Return the [x, y] coordinate for the center point of the cell that contains the specified text.  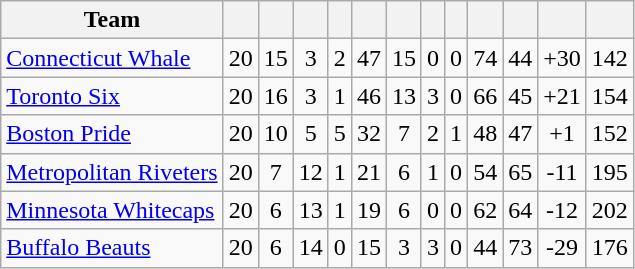
14 [310, 248]
10 [276, 134]
32 [368, 134]
-11 [562, 172]
45 [520, 96]
152 [610, 134]
202 [610, 210]
-29 [562, 248]
64 [520, 210]
62 [486, 210]
Connecticut Whale [112, 58]
46 [368, 96]
66 [486, 96]
154 [610, 96]
Boston Pride [112, 134]
16 [276, 96]
12 [310, 172]
21 [368, 172]
142 [610, 58]
Buffalo Beauts [112, 248]
+30 [562, 58]
-12 [562, 210]
Team [112, 20]
74 [486, 58]
48 [486, 134]
73 [520, 248]
Toronto Six [112, 96]
+1 [562, 134]
+21 [562, 96]
Minnesota Whitecaps [112, 210]
176 [610, 248]
Metropolitan Riveters [112, 172]
54 [486, 172]
195 [610, 172]
19 [368, 210]
65 [520, 172]
